Return the [x, y] coordinate for the center point of the cell that contains the specified text.  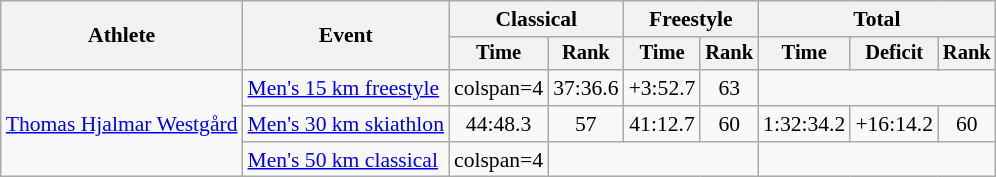
Deficit [894, 54]
Total [877, 19]
Men's 15 km freestyle [346, 88]
+3:52.7 [662, 88]
Classical [536, 19]
63 [729, 88]
57 [586, 124]
1:32:34.2 [804, 124]
41:12.7 [662, 124]
colspan=4 [498, 88]
37:36.6 [586, 88]
Freestyle [691, 19]
44:48.3 [498, 124]
Event [346, 36]
Athlete [122, 36]
+16:14.2 [894, 124]
Men's 30 km skiathlon [346, 124]
Thomas Hjalmar Westgård [122, 124]
